Find where the given text appears and provide that cell's center as [X, Y] coordinate. 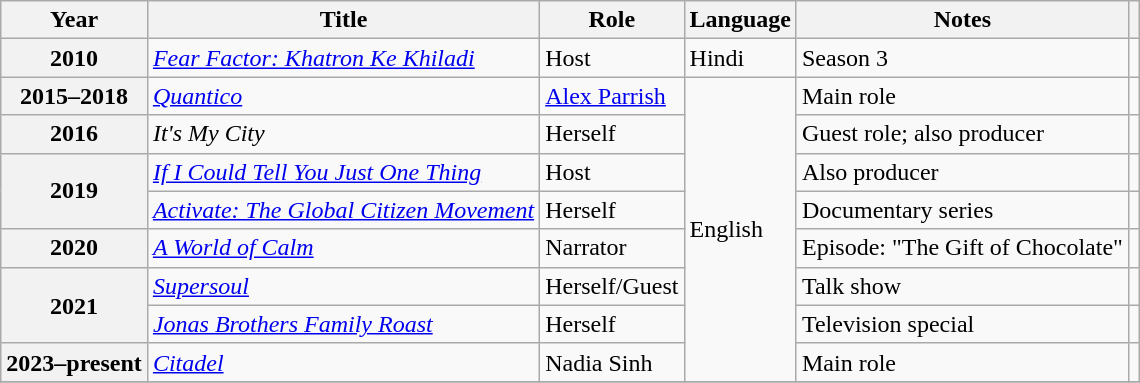
English [740, 229]
Documentary series [962, 210]
2010 [74, 58]
2020 [74, 248]
It's My City [343, 134]
If I Could Tell You Just One Thing [343, 172]
Citadel [343, 362]
2021 [74, 305]
Herself/Guest [612, 286]
Jonas Brothers Family Roast [343, 324]
A World of Calm [343, 248]
Year [74, 20]
Activate: The Global Citizen Movement [343, 210]
Narrator [612, 248]
Supersoul [343, 286]
2019 [74, 191]
Title [343, 20]
Nadia Sinh [612, 362]
Language [740, 20]
Notes [962, 20]
Quantico [343, 96]
Hindi [740, 58]
Talk show [962, 286]
Episode: "The Gift of Chocolate" [962, 248]
Television special [962, 324]
Fear Factor: Khatron Ke Khiladi [343, 58]
2015–2018 [74, 96]
Season 3 [962, 58]
2016 [74, 134]
2023–present [74, 362]
Guest role; also producer [962, 134]
Also producer [962, 172]
Role [612, 20]
Alex Parrish [612, 96]
